Detect which cell encompasses the target text, then output its (X, Y) center coordinate. 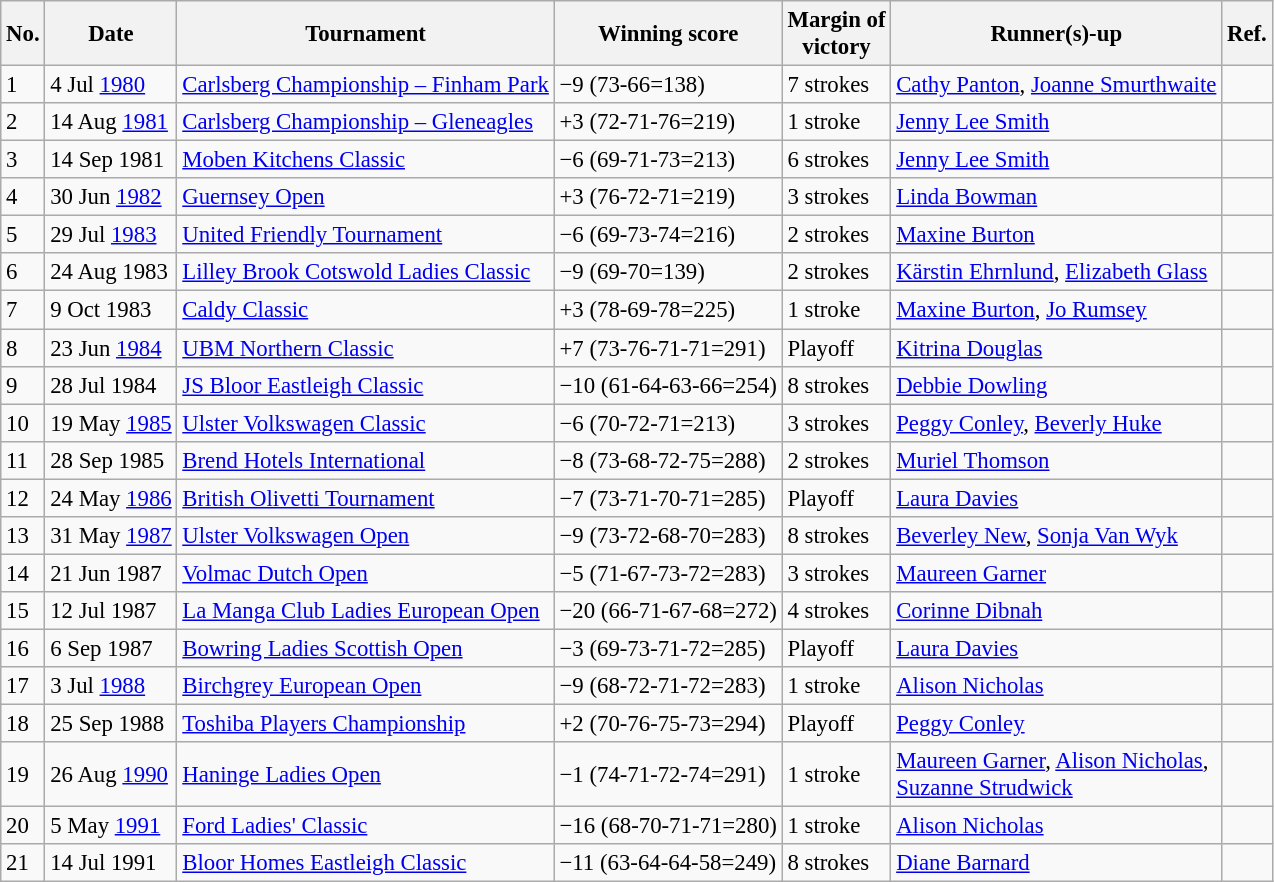
24 May 1986 (111, 498)
Ulster Volkswagen Open (366, 536)
30 Jun 1982 (111, 197)
8 (23, 348)
Cathy Panton, Joanne Smurthwaite (1056, 85)
25 Sep 1988 (111, 724)
+7 (73-76-71-71=291) (668, 348)
Ref. (1247, 34)
+3 (72-71-76=219) (668, 122)
−6 (69-71-73=213) (668, 160)
16 (23, 648)
6 strokes (836, 160)
7 (23, 310)
Kitrina Douglas (1056, 348)
9 (23, 385)
13 (23, 536)
19 (23, 774)
Corinne Dibnah (1056, 611)
−9 (73-66=138) (668, 85)
−11 (63-64-64-58=249) (668, 863)
10 (23, 423)
British Olivetti Tournament (366, 498)
Debbie Dowling (1056, 385)
Beverley New, Sonja Van Wyk (1056, 536)
21 Jun 1987 (111, 573)
Peggy Conley (1056, 724)
No. (23, 34)
+3 (78-69-78=225) (668, 310)
Brend Hotels International (366, 460)
Runner(s)-up (1056, 34)
Winning score (668, 34)
Date (111, 34)
Margin ofvictory (836, 34)
Peggy Conley, Beverly Huke (1056, 423)
Maxine Burton, Jo Rumsey (1056, 310)
6 Sep 1987 (111, 648)
11 (23, 460)
Ulster Volkswagen Classic (366, 423)
Diane Barnard (1056, 863)
21 (23, 863)
4 (23, 197)
Maxine Burton (1056, 235)
Birchgrey European Open (366, 686)
−1 (74-71-72-74=291) (668, 774)
14 Aug 1981 (111, 122)
3 Jul 1988 (111, 686)
Lilley Brook Cotswold Ladies Classic (366, 273)
14 (23, 573)
Maureen Garner, Alison Nicholas, Suzanne Strudwick (1056, 774)
Guernsey Open (366, 197)
−7 (73-71-70-71=285) (668, 498)
Bowring Ladies Scottish Open (366, 648)
Toshiba Players Championship (366, 724)
−9 (73-72-68-70=283) (668, 536)
26 Aug 1990 (111, 774)
24 Aug 1983 (111, 273)
Carlsberg Championship – Finham Park (366, 85)
12 (23, 498)
7 strokes (836, 85)
3 (23, 160)
5 (23, 235)
−6 (70-72-71=213) (668, 423)
−10 (61-64-63-66=254) (668, 385)
−16 (68-70-71-71=280) (668, 826)
17 (23, 686)
9 Oct 1983 (111, 310)
4 Jul 1980 (111, 85)
14 Sep 1981 (111, 160)
15 (23, 611)
−9 (69-70=139) (668, 273)
20 (23, 826)
Caldy Classic (366, 310)
1 (23, 85)
+3 (76-72-71=219) (668, 197)
14 Jul 1991 (111, 863)
−6 (69-73-74=216) (668, 235)
Tournament (366, 34)
28 Jul 1984 (111, 385)
−20 (66-71-67-68=272) (668, 611)
29 Jul 1983 (111, 235)
United Friendly Tournament (366, 235)
−9 (68-72-71-72=283) (668, 686)
19 May 1985 (111, 423)
5 May 1991 (111, 826)
2 (23, 122)
23 Jun 1984 (111, 348)
Linda Bowman (1056, 197)
JS Bloor Eastleigh Classic (366, 385)
−5 (71-67-73-72=283) (668, 573)
−8 (73-68-72-75=288) (668, 460)
Carlsberg Championship – Gleneagles (366, 122)
18 (23, 724)
Kärstin Ehrnlund, Elizabeth Glass (1056, 273)
La Manga Club Ladies European Open (366, 611)
31 May 1987 (111, 536)
Maureen Garner (1056, 573)
Haninge Ladies Open (366, 774)
UBM Northern Classic (366, 348)
Volmac Dutch Open (366, 573)
28 Sep 1985 (111, 460)
Moben Kitchens Classic (366, 160)
Muriel Thomson (1056, 460)
6 (23, 273)
−3 (69-73-71-72=285) (668, 648)
12 Jul 1987 (111, 611)
Ford Ladies' Classic (366, 826)
4 strokes (836, 611)
+2 (70-76-75-73=294) (668, 724)
Bloor Homes Eastleigh Classic (366, 863)
